Return (x, y) of the center of cell containing provided text 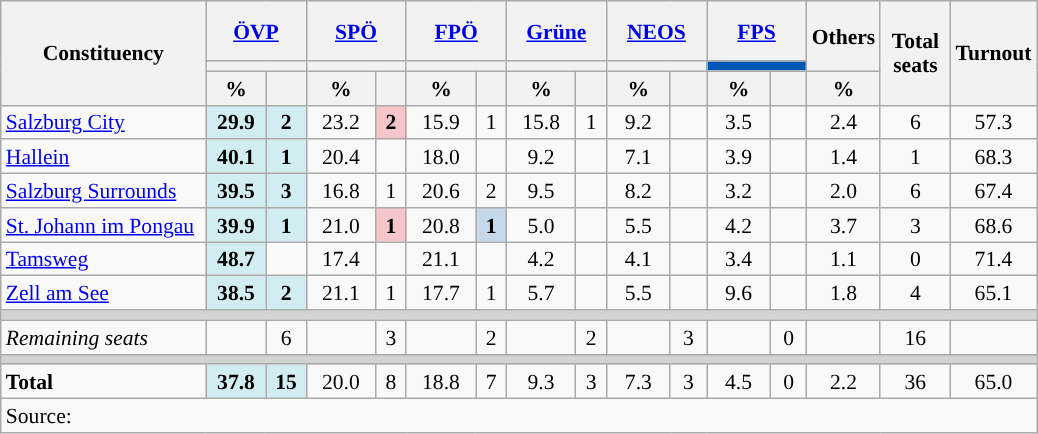
16.8 (341, 191)
4.1 (638, 259)
1.8 (844, 293)
8.2 (638, 191)
68.3 (993, 157)
57.3 (993, 122)
18.0 (441, 157)
20.0 (341, 382)
68.6 (993, 225)
9.5 (541, 191)
67.4 (993, 191)
5.7 (541, 293)
15.8 (541, 122)
Total (104, 382)
20.8 (441, 225)
7.3 (638, 382)
8 (391, 382)
Salzburg Surrounds (104, 191)
39.9 (236, 225)
2.0 (844, 191)
71.4 (993, 259)
65.0 (993, 382)
FPÖ (456, 31)
23.2 (341, 122)
1.1 (844, 259)
3.4 (738, 259)
17.7 (441, 293)
3.2 (738, 191)
St. Johann im Pongau (104, 225)
Salzburg City (104, 122)
7 (491, 382)
3.7 (844, 225)
9.3 (541, 382)
5.0 (541, 225)
18.8 (441, 382)
15 (286, 382)
Others (844, 36)
Constituency (104, 53)
3.5 (738, 122)
48.7 (236, 259)
20.4 (341, 157)
Turnout (993, 53)
29.9 (236, 122)
15.9 (441, 122)
1.4 (844, 157)
2.4 (844, 122)
Grüne (556, 31)
20.6 (441, 191)
39.5 (236, 191)
FPS (756, 31)
Tamsweg (104, 259)
7.1 (638, 157)
3.9 (738, 157)
21.0 (341, 225)
40.1 (236, 157)
65.1 (993, 293)
Remaining seats (104, 337)
4.5 (738, 382)
Source: (519, 416)
4 (915, 293)
NEOS (656, 31)
36 (915, 382)
16 (915, 337)
9.6 (738, 293)
2.2 (844, 382)
37.8 (236, 382)
Totalseats (915, 53)
Zell am See (104, 293)
Hallein (104, 157)
38.5 (236, 293)
SPÖ (356, 31)
ÖVP (256, 31)
17.4 (341, 259)
